Pinpoint the cell where the given text exists, returning its [X, Y] midpoint coordinate. 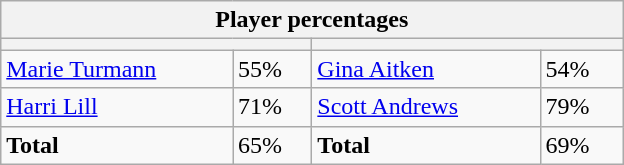
55% [272, 69]
Marie Turmann [117, 69]
71% [272, 107]
Harri Lill [117, 107]
79% [582, 107]
Scott Andrews [426, 107]
65% [272, 145]
Gina Aitken [426, 69]
69% [582, 145]
54% [582, 69]
Player percentages [312, 20]
